Provide the [x, y] coordinate of the cell's center where the given text is located.  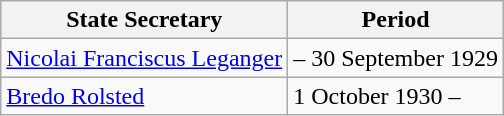
1 October 1930 – [396, 96]
Period [396, 20]
State Secretary [144, 20]
Nicolai Franciscus Leganger [144, 58]
– 30 September 1929 [396, 58]
Bredo Rolsted [144, 96]
